From the cell containing the given text, extract its center point as (X, Y) coordinate. 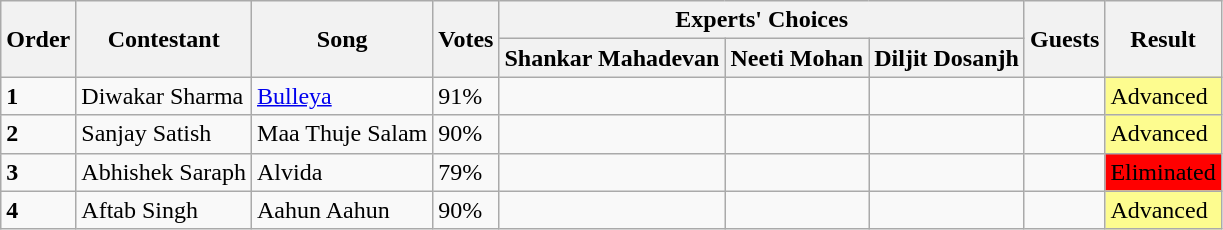
Shankar Mahadevan (612, 58)
Guests (1064, 39)
Maa Thuje Salam (342, 134)
Diljit Dosanjh (947, 58)
3 (38, 172)
1 (38, 96)
Aahun Aahun (342, 210)
Diwakar Sharma (164, 96)
Aftab Singh (164, 210)
Result (1163, 39)
Bulleya (342, 96)
Abhishek Saraph (164, 172)
Votes (466, 39)
Song (342, 39)
Eliminated (1163, 172)
Alvida (342, 172)
2 (38, 134)
79% (466, 172)
Sanjay Satish (164, 134)
Order (38, 39)
Contestant (164, 39)
4 (38, 210)
Experts' Choices (762, 20)
Neeti Mohan (797, 58)
91% (466, 96)
